Detect which cell encompasses the target text, then output its [x, y] center coordinate. 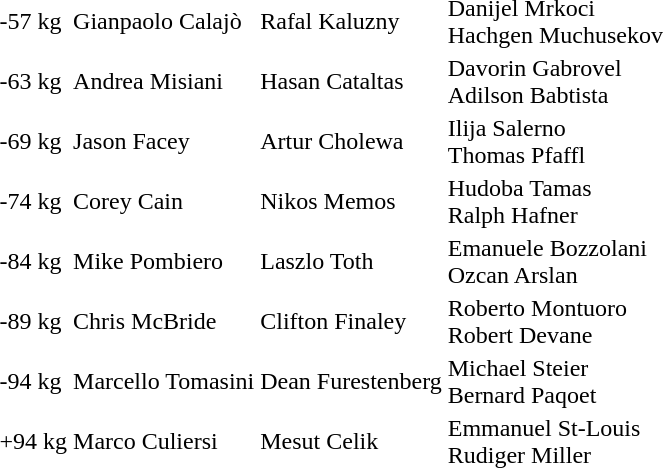
Chris McBride [164, 322]
Marcello Tomasini [164, 382]
Dean Furestenberg [351, 382]
Hasan Cataltas [351, 82]
Corey Cain [164, 202]
Clifton Finaley [351, 322]
Nikos Memos [351, 202]
Mike Pombiero [164, 262]
Andrea Misiani [164, 82]
Laszlo Toth [351, 262]
Jason Facey [164, 142]
Artur Cholewa [351, 142]
